Extract the (x, y) coordinate from the center of the cell holding the provided text.  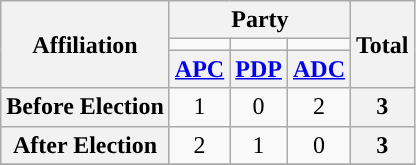
Before Election (86, 107)
Total (383, 44)
After Election (86, 145)
ADC (318, 69)
Affiliation (86, 44)
Party (260, 20)
PDP (259, 69)
APC (199, 69)
